Capture the cell that displays the provided text and extract its [x, y] central coordinate. 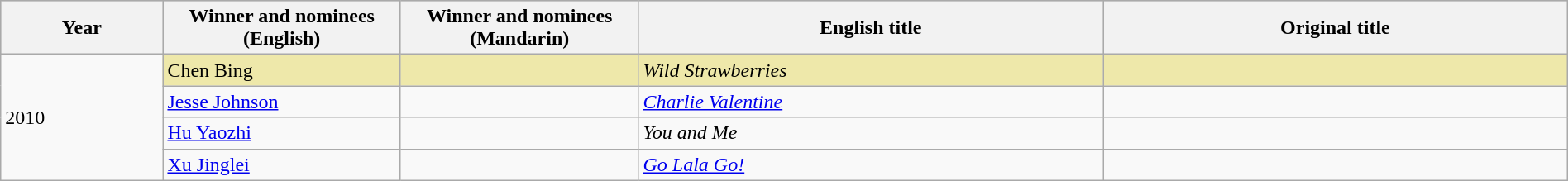
Jesse Johnson [282, 102]
Chen Bing [282, 70]
Go Lala Go! [871, 164]
2010 [82, 117]
Charlie Valentine [871, 102]
English title [871, 28]
You and Me [871, 133]
Wild Strawberries [871, 70]
Xu Jinglei [282, 164]
Original title [1336, 28]
Winner and nominees(Mandarin) [519, 28]
Winner and nominees(English) [282, 28]
Hu Yaozhi [282, 133]
Year [82, 28]
